For the text-containing cell, return its midpoint in (x, y) coordinate format. 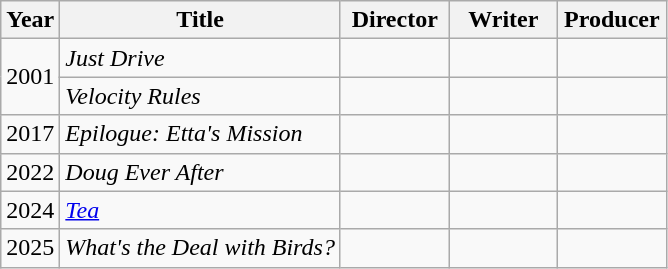
Epilogue: Etta's Mission (200, 134)
2024 (30, 210)
Producer (612, 20)
Tea (200, 210)
Just Drive (200, 58)
Director (394, 20)
Writer (504, 20)
Year (30, 20)
2022 (30, 172)
2025 (30, 248)
Velocity Rules (200, 96)
What's the Deal with Birds? (200, 248)
Doug Ever After (200, 172)
2001 (30, 77)
2017 (30, 134)
Title (200, 20)
